Find where the given text appears and provide that cell's center as [x, y] coordinate. 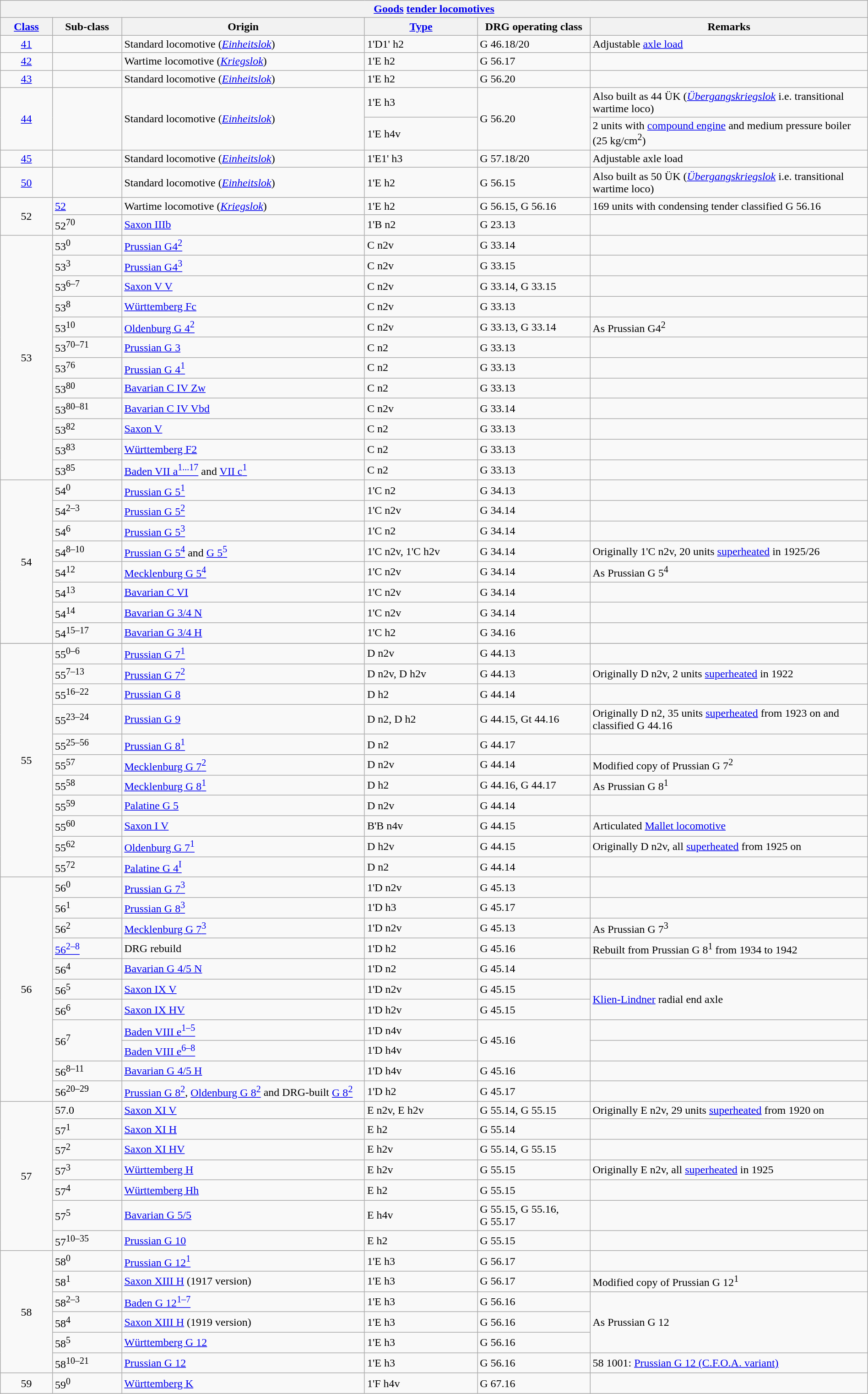
5412 [87, 572]
Saxon IX HV [243, 1009]
58 1001: Prussian G 12 (C.F.O.A. variant) [729, 1363]
Bavarian C IV Zw [243, 388]
1'C h2 [421, 633]
G 34.13 [534, 490]
1'B n2 [421, 225]
5562 [87, 846]
50 [27, 182]
568–11 [87, 1071]
59 [27, 1383]
Württemberg K [243, 1383]
5710–35 [87, 1241]
5560 [87, 826]
44 [27, 119]
G 56.15 [534, 182]
590 [87, 1383]
Prussian G43 [243, 266]
Palatine G 5 [243, 806]
Prussian G 53 [243, 531]
550–6 [87, 654]
DRG rebuild [243, 949]
54 [27, 561]
Prussian G 83 [243, 908]
Prussian G 82, Oldenburg G 82 and DRG-built G 82 [243, 1092]
55 [27, 760]
Prussian G 12 [243, 1363]
G 46.18/20 [534, 44]
D n2, D h2 [421, 719]
Bavarian C IV Vbd [243, 408]
Saxon V V [243, 287]
Originally E n2v, all superheated in 1925 [729, 1170]
542–3 [87, 511]
Originally D n2v, all superheated from 1925 on [729, 846]
As Prussian G 73 [729, 928]
581 [87, 1281]
5559 [87, 806]
530 [87, 245]
Prussian G 41 [243, 368]
43 [27, 79]
169 units with condensing tender classified G 56.16 [729, 206]
Originally 1'C n2v, 20 units superheated in 1925/26 [729, 551]
Originally D n2, 35 units superheated from 1923 on and classified G 44.16 [729, 719]
562 [87, 928]
540 [87, 490]
G 57.18/20 [534, 159]
Saxon XIII H (1917 version) [243, 1281]
Type [421, 27]
E h4v [421, 1215]
G 56.15, G 56.16 [534, 206]
574 [87, 1191]
5413 [87, 593]
45 [27, 159]
As Prussian G 12 [729, 1322]
D h2v [421, 846]
572 [87, 1149]
5558 [87, 785]
Baden G 121–7 [243, 1301]
Prussian G 51 [243, 490]
Saxon IX V [243, 989]
584 [87, 1323]
Württemberg Fc [243, 307]
5382 [87, 429]
G 33.15 [534, 266]
G 67.16 [534, 1383]
Also built as 44 ÜK (Übergangskriegslok i.e. transitional wartime loco) [729, 103]
557–13 [87, 674]
Klien-Lindner radial end axle [729, 999]
Saxon IIIb [243, 225]
Baden VIII e1–5 [243, 1030]
Mecklenburg G 81 [243, 785]
564 [87, 969]
Prussian G 8 [243, 694]
Mecklenburg G 54 [243, 572]
Saxon XIII H (1919 version) [243, 1323]
G 23.13 [534, 225]
Saxon XI HV [243, 1149]
Württemberg F2 [243, 450]
Palatine G 4I [243, 867]
5385 [87, 470]
Baden VIII e6–8 [243, 1051]
1'F h4v [421, 1383]
5376 [87, 368]
Modified copy of Prussian G 72 [729, 765]
Prussian G 81 [243, 745]
5380–81 [87, 408]
As Prussian G 54 [729, 572]
G 33.14, G 33.15 [534, 287]
Mecklenburg G 73 [243, 928]
Saxon XI V [243, 1110]
Prussian G42 [243, 245]
G 44.17 [534, 745]
573 [87, 1170]
Württemberg H [243, 1170]
Originally D n2v, 2 units superheated in 1922 [729, 674]
Bavarian G 5/5 [243, 1215]
G 55.15, G 55.16, G 55.17 [534, 1215]
566 [87, 1009]
53 [27, 357]
Goods tender locomotives [434, 9]
Mecklenburg G 72 [243, 765]
Saxon I V [243, 826]
Modified copy of Prussian G 121 [729, 1281]
G 34.16 [534, 633]
Sub-class [87, 27]
567 [87, 1040]
Prussian G 121 [243, 1261]
1'C n2v, 1'C h2v [421, 551]
538 [87, 307]
Prussian G 72 [243, 674]
Württemberg Hh [243, 1191]
Originally E n2v, 29 units superheated from 1920 on [729, 1110]
5516–22 [87, 694]
561 [87, 908]
Prussian G 9 [243, 719]
533 [87, 266]
G 44.16, G 44.17 [534, 785]
Origin [243, 27]
Saxon XI H [243, 1129]
56 [27, 989]
1'D h3 [421, 908]
5525–56 [87, 745]
58 [27, 1312]
57 [27, 1176]
Prussian G 73 [243, 888]
Oldenburg G 42 [243, 327]
1'E1' h3 [421, 159]
5523–24 [87, 719]
As Prussian G42 [729, 327]
G 44.15, Gt 44.16 [534, 719]
560 [87, 888]
G 55.14 [534, 1129]
Bavarian G 3/4 H [243, 633]
5557 [87, 765]
5572 [87, 867]
Articulated Mallet locomotive [729, 826]
582–3 [87, 1301]
5810–21 [87, 1363]
562–8 [87, 949]
5370–71 [87, 347]
1'D h2v [421, 1009]
Bavarian G 4/5 H [243, 1071]
565 [87, 989]
Saxon V [243, 429]
585 [87, 1343]
As Prussian G 81 [729, 785]
1'D n2 [421, 969]
546 [87, 531]
575 [87, 1215]
G 33.13, G 33.14 [534, 327]
Prussian G 3 [243, 347]
Prussian G 10 [243, 1241]
5310 [87, 327]
D n2v, D h2v [421, 674]
G 45.14 [534, 969]
536–7 [87, 287]
1'E h4v [421, 134]
5380 [87, 388]
Rebuilt from Prussian G 81 from 1934 to 1942 [729, 949]
Prussian G 54 and G 55 [243, 551]
Class [27, 27]
Bavarian G 3/4 N [243, 613]
57.0 [87, 1110]
Oldenburg G 71 [243, 846]
5620–29 [87, 1092]
Württemberg G 12 [243, 1343]
580 [87, 1261]
1'D1' h2 [421, 44]
B'B n4v [421, 826]
5415–17 [87, 633]
5383 [87, 450]
Remarks [729, 27]
Bavarian C VI [243, 593]
1'D n4v [421, 1030]
548–10 [87, 551]
2 units with compound engine and medium pressure boiler (25 kg/cm2) [729, 134]
5270 [87, 225]
571 [87, 1129]
E n2v, E h2v [421, 1110]
Also built as 50 ÜK (Übergangskriegslok i.e. transitional wartime loco) [729, 182]
41 [27, 44]
Baden VII a1...17 and VII c1 [243, 470]
DRG operating class [534, 27]
42 [27, 61]
5414 [87, 613]
Bavarian G 4/5 N [243, 969]
Prussian G 52 [243, 511]
Prussian G 71 [243, 654]
